Locate the cell with the specified text and output its (X, Y) center coordinate. 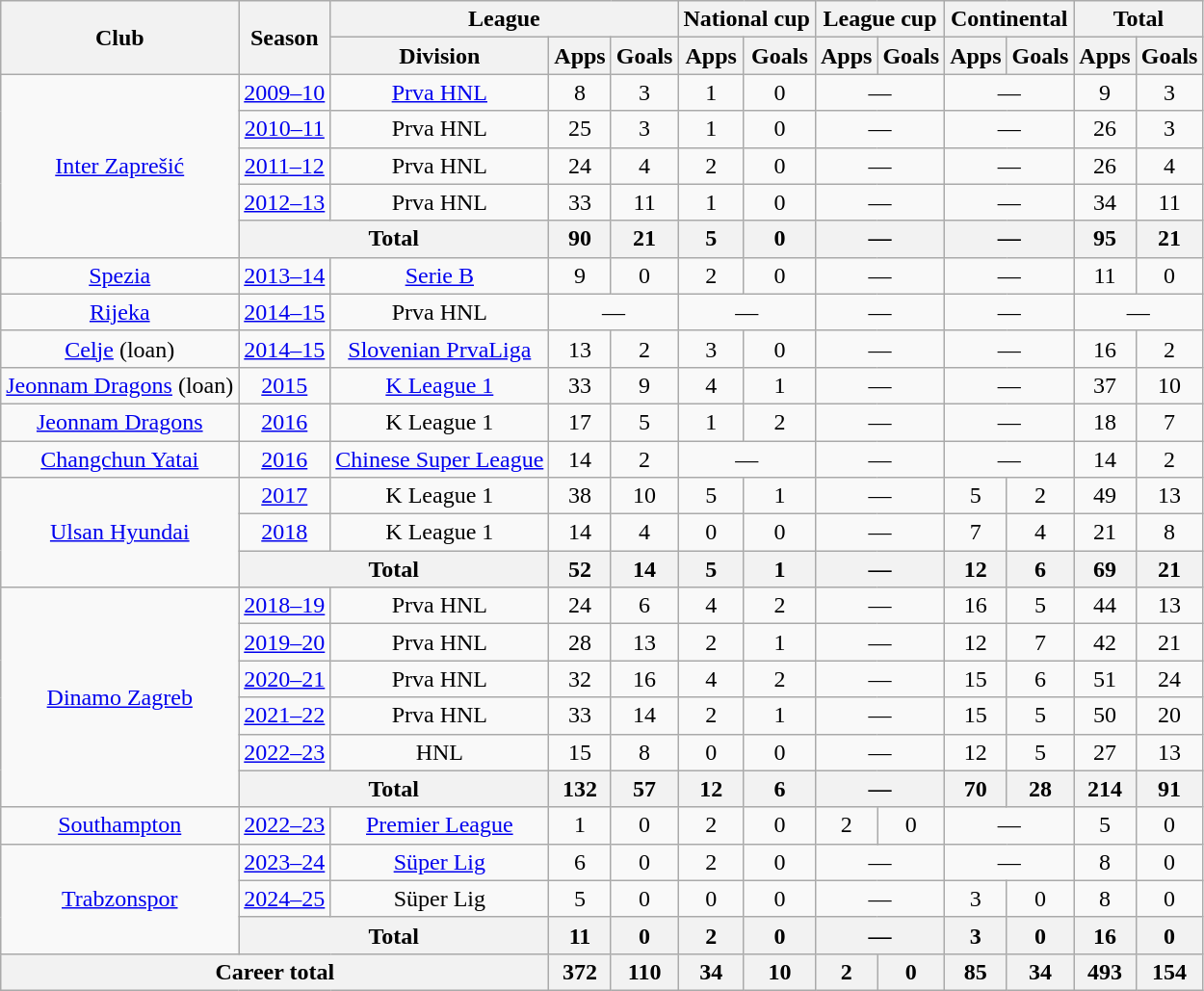
Club (119, 38)
2019–20 (285, 642)
50 (1105, 716)
2018–19 (285, 606)
2018 (285, 533)
Southampton (119, 825)
38 (580, 496)
132 (580, 789)
Career total (275, 972)
95 (1105, 239)
Division (439, 56)
91 (1169, 789)
Spezia (119, 275)
17 (580, 422)
2023–24 (285, 862)
20 (1169, 716)
2024–25 (285, 899)
Ulsan Hyundai (119, 533)
2011–12 (285, 166)
Jeonnam Dragons (119, 422)
27 (1105, 752)
Serie B (439, 275)
Trabzonspor (119, 899)
25 (580, 129)
32 (580, 679)
70 (976, 789)
493 (1105, 972)
Jeonnam Dragons (loan) (119, 385)
Premier League (439, 825)
2020–21 (285, 679)
Continental (1009, 19)
154 (1169, 972)
44 (1105, 606)
49 (1105, 496)
Dinamo Zagreb (119, 697)
2015 (285, 385)
110 (644, 972)
18 (1105, 422)
42 (1105, 642)
Inter Zaprešić (119, 166)
National cup (746, 19)
League (505, 19)
HNL (439, 752)
2009–10 (285, 92)
Chinese Super League (439, 459)
2017 (285, 496)
2021–22 (285, 716)
2013–14 (285, 275)
57 (644, 789)
214 (1105, 789)
League cup (879, 19)
2012–13 (285, 202)
69 (1105, 569)
85 (976, 972)
90 (580, 239)
Slovenian PrvaLiga (439, 349)
Changchun Yatai (119, 459)
52 (580, 569)
Season (285, 38)
Rijeka (119, 312)
37 (1105, 385)
372 (580, 972)
Celje (loan) (119, 349)
2010–11 (285, 129)
51 (1105, 679)
